Pinpoint the cell where the given text exists, returning its (X, Y) midpoint coordinate. 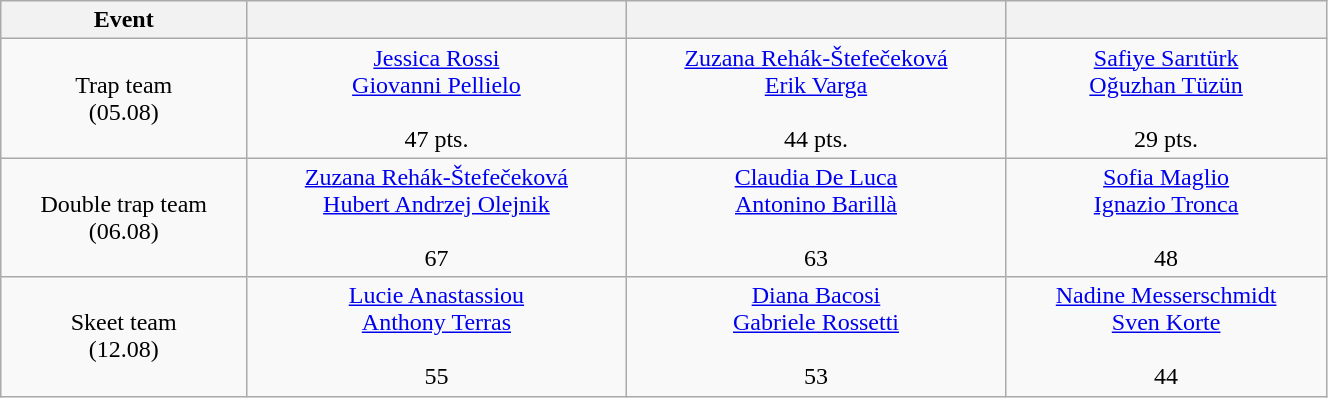
Zuzana Rehák-Štefečeková Erik Varga 44 pts. (816, 98)
Skeet team (12.08) (124, 336)
Nadine Messerschmidt Sven Korte 44 (1166, 336)
Safiye Sarıtürk Oğuzhan Tüzün 29 pts. (1166, 98)
Jessica Rossi Giovanni Pellielo 47 pts. (437, 98)
Double trap team (06.08) (124, 218)
Claudia De Luca Antonino Barillà 63 (816, 218)
Zuzana Rehák-Štefečeková Hubert Andrzej Olejnik 67 (437, 218)
Event (124, 20)
Diana Bacosi Gabriele Rossetti 53 (816, 336)
Trap team (05.08) (124, 98)
Sofia Maglio Ignazio Tronca 48 (1166, 218)
Lucie Anastassiou Anthony Terras 55 (437, 336)
